From the cell containing the given text, extract its center point as [X, Y] coordinate. 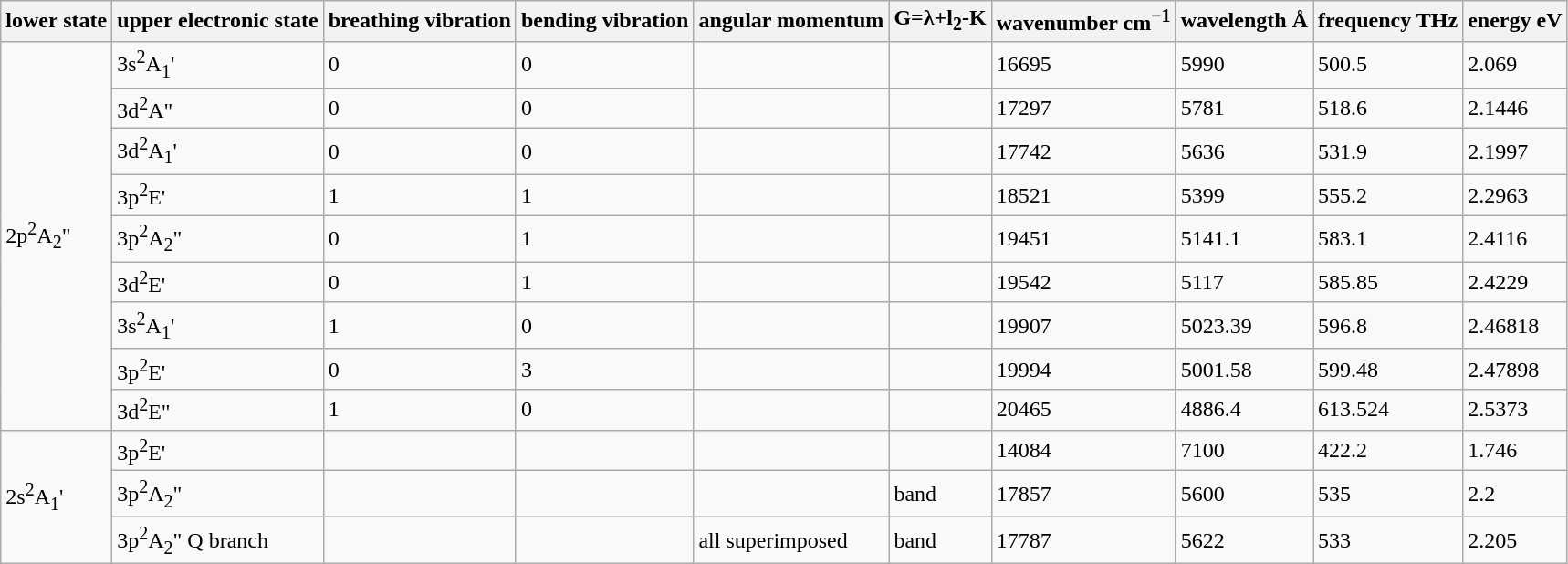
1.746 [1515, 451]
energy eV [1515, 22]
2.46818 [1515, 325]
14084 [1083, 451]
18521 [1083, 195]
583.1 [1387, 239]
4886.4 [1244, 411]
17742 [1083, 151]
531.9 [1387, 151]
3d2A1' [217, 151]
3d2E' [217, 283]
2s2A1' [57, 496]
533 [1387, 540]
frequency THz [1387, 22]
bending vibration [604, 22]
19542 [1083, 283]
5622 [1244, 540]
5023.39 [1244, 325]
19451 [1083, 239]
2.47898 [1515, 369]
7100 [1244, 451]
2.2963 [1515, 195]
lower state [57, 22]
5117 [1244, 283]
2.205 [1515, 540]
3d2A" [217, 108]
17787 [1083, 540]
5990 [1244, 64]
599.48 [1387, 369]
2.2 [1515, 495]
585.85 [1387, 283]
3p2A2" Q branch [217, 540]
2p2A2" [57, 235]
2.4116 [1515, 239]
5636 [1244, 151]
breathing vibration [420, 22]
16695 [1083, 64]
19907 [1083, 325]
5781 [1244, 108]
20465 [1083, 411]
5141.1 [1244, 239]
19994 [1083, 369]
596.8 [1387, 325]
all superimposed [791, 540]
wavenumber cm−1 [1083, 22]
555.2 [1387, 195]
17297 [1083, 108]
17857 [1083, 495]
613.524 [1387, 411]
2.1446 [1515, 108]
2.069 [1515, 64]
3 [604, 369]
3d2E" [217, 411]
5600 [1244, 495]
5001.58 [1244, 369]
2.1997 [1515, 151]
2.5373 [1515, 411]
518.6 [1387, 108]
angular momentum [791, 22]
2.4229 [1515, 283]
5399 [1244, 195]
535 [1387, 495]
upper electronic state [217, 22]
422.2 [1387, 451]
500.5 [1387, 64]
G=λ+l2-K [940, 22]
wavelength Å [1244, 22]
